From the cell containing the given text, extract its center point as [x, y] coordinate. 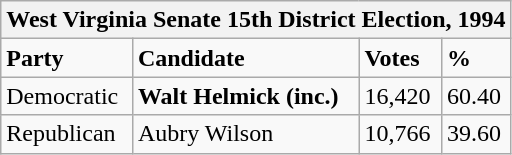
Walt Helmick (inc.) [246, 96]
West Virginia Senate 15th District Election, 1994 [256, 20]
Republican [67, 134]
Party [67, 58]
Aubry Wilson [246, 134]
Candidate [246, 58]
Democratic [67, 96]
Votes [400, 58]
60.40 [476, 96]
10,766 [400, 134]
16,420 [400, 96]
39.60 [476, 134]
% [476, 58]
